For the text-containing cell, return its midpoint in (X, Y) coordinate format. 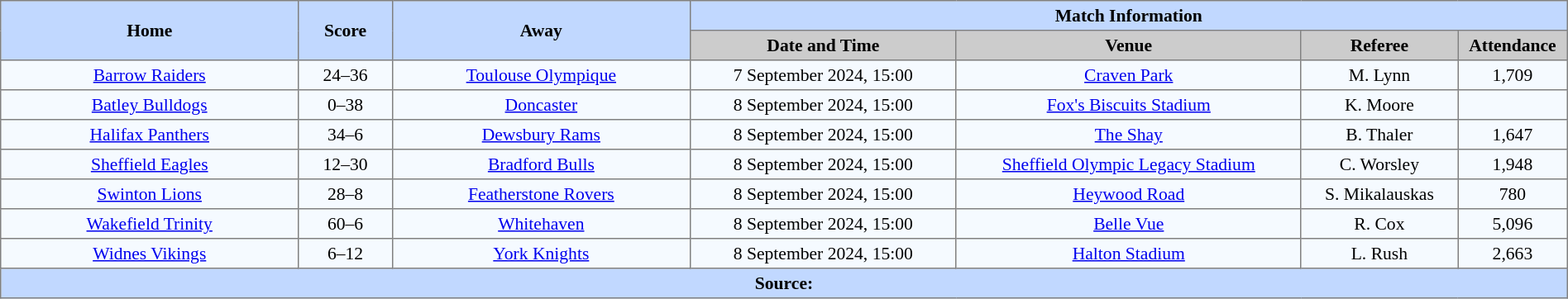
Craven Park (1128, 75)
Heywood Road (1128, 194)
Swinton Lions (150, 194)
Sheffield Eagles (150, 164)
12–30 (346, 164)
Fox's Biscuits Stadium (1128, 105)
Widnes Vikings (150, 254)
Barrow Raiders (150, 75)
Referee (1379, 45)
S. Mikalauskas (1379, 194)
Belle Vue (1128, 224)
Sheffield Olympic Legacy Stadium (1128, 164)
Attendance (1513, 45)
L. Rush (1379, 254)
2,663 (1513, 254)
34–6 (346, 135)
Halton Stadium (1128, 254)
780 (1513, 194)
6–12 (346, 254)
Match Information (1128, 16)
1,709 (1513, 75)
Source: (784, 283)
Featherstone Rovers (541, 194)
Home (150, 31)
Halifax Panthers (150, 135)
Batley Bulldogs (150, 105)
Wakefield Trinity (150, 224)
R. Cox (1379, 224)
1,647 (1513, 135)
M. Lynn (1379, 75)
B. Thaler (1379, 135)
24–36 (346, 75)
Whitehaven (541, 224)
Score (346, 31)
7 September 2024, 15:00 (823, 75)
28–8 (346, 194)
K. Moore (1379, 105)
C. Worsley (1379, 164)
Dewsbury Rams (541, 135)
5,096 (1513, 224)
Doncaster (541, 105)
Venue (1128, 45)
Date and Time (823, 45)
York Knights (541, 254)
The Shay (1128, 135)
Away (541, 31)
1,948 (1513, 164)
Toulouse Olympique (541, 75)
Bradford Bulls (541, 164)
60–6 (346, 224)
0–38 (346, 105)
